Search for the cell housing the specified text and yield its (x, y) center coordinate. 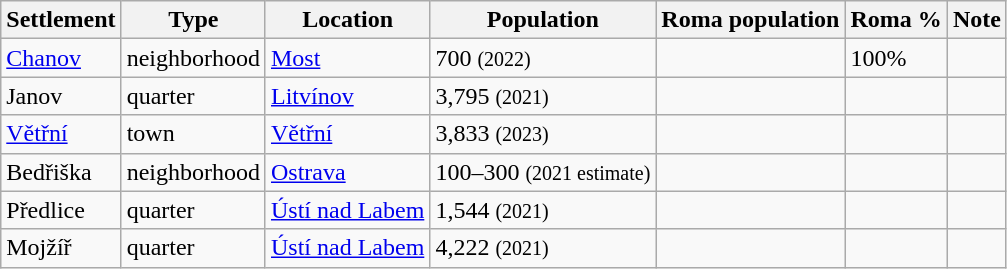
100% (896, 58)
Population (543, 20)
Ostrava (347, 172)
700 (2022) (543, 58)
town (193, 134)
Roma % (896, 20)
3,833 (2023) (543, 134)
100–300 (2021 estimate) (543, 172)
Most (347, 58)
Note (976, 20)
Chanov (61, 58)
3,795 (2021) (543, 96)
Bedřiška (61, 172)
Roma population (750, 20)
Janov (61, 96)
4,222 (2021) (543, 248)
Litvínov (347, 96)
Předlice (61, 210)
Settlement (61, 20)
Type (193, 20)
1,544 (2021) (543, 210)
Mojžíř (61, 248)
Location (347, 20)
